For the text-containing cell, return its midpoint in [x, y] coordinate format. 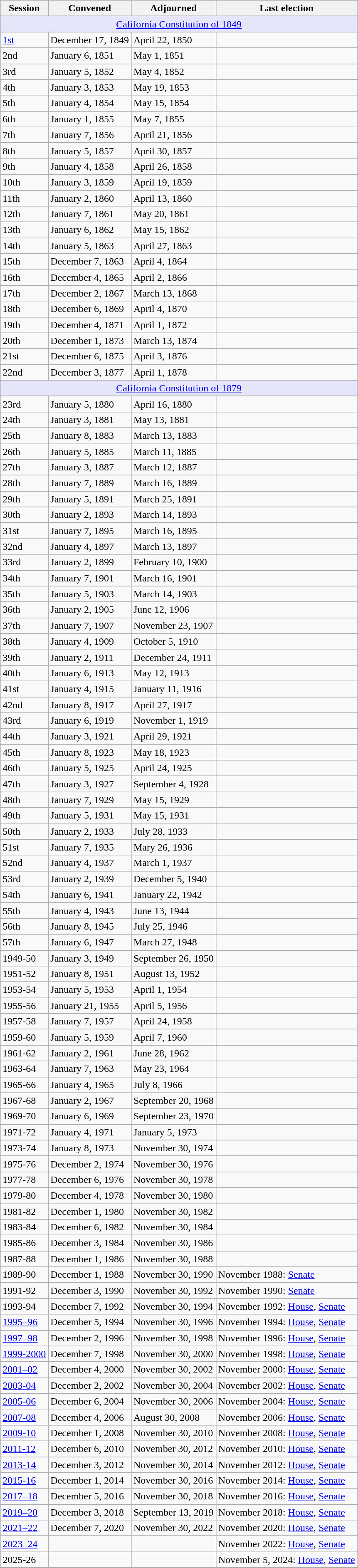
July 8, 1966 [173, 1085]
1991-92 [24, 1291]
April 1, 1878 [173, 372]
January 3, 1949 [90, 958]
1953-54 [24, 990]
2013-14 [24, 1464]
December 5, 1994 [90, 1322]
December 3, 2012 [90, 1464]
1963-64 [24, 1069]
December 4, 1865 [90, 277]
January 4, 1971 [90, 1132]
March 13, 1868 [173, 293]
December 3, 2018 [90, 1512]
1959-60 [24, 1037]
11th [24, 198]
July 28, 1933 [173, 831]
33rd [24, 562]
January 11, 1916 [173, 689]
2011-12 [24, 1449]
1969-70 [24, 1116]
January 5, 1885 [90, 451]
May 7, 1855 [173, 119]
January 4, 1915 [90, 689]
1961-62 [24, 1053]
January 2, 1860 [90, 198]
36th [24, 610]
6th [24, 119]
December 5, 1940 [173, 879]
November 30, 1984 [173, 1227]
42nd [24, 705]
March 11, 1885 [173, 451]
November 2016: House, Senate [286, 1496]
November 2020: House, Senate [286, 1528]
January 5, 1857 [90, 151]
November 1998: House, Senate [286, 1354]
54th [24, 895]
25th [24, 435]
January 8, 1973 [90, 1148]
January 3, 1887 [90, 467]
March 16, 1895 [173, 531]
November 30, 2004 [173, 1385]
July 25, 1946 [173, 926]
49th [24, 816]
March 16, 1901 [173, 578]
7th [24, 135]
April 1, 1954 [173, 990]
10th [24, 182]
December 1, 1873 [90, 341]
April 19, 1859 [173, 182]
January 8, 1883 [90, 435]
1965-66 [24, 1085]
March 14, 1903 [173, 594]
1993-94 [24, 1306]
1999-2000 [24, 1354]
December 7, 1863 [90, 262]
January 2, 1899 [90, 562]
November 30, 1998 [173, 1338]
November 2014: House, Senate [286, 1481]
May 1, 1851 [173, 56]
May 18, 1923 [173, 752]
March 12, 1887 [173, 467]
April 24, 1958 [173, 1021]
51st [24, 847]
Convened [90, 8]
November 2018: House, Senate [286, 1512]
9th [24, 166]
November 30, 1988 [173, 1259]
1985-86 [24, 1243]
August 30, 2008 [173, 1417]
April 2, 1866 [173, 277]
November 2022: House, Senate [286, 1544]
December 4, 1871 [90, 325]
January 2, 1961 [90, 1053]
2001–02 [24, 1370]
April 24, 1925 [173, 768]
38th [24, 641]
November 1992: House, Senate [286, 1306]
October 5, 1910 [173, 641]
24th [24, 420]
September 13, 2019 [173, 1512]
14th [24, 246]
52nd [24, 863]
1997–98 [24, 1338]
January 6, 1913 [90, 673]
15th [24, 262]
January 8, 1917 [90, 705]
May 20, 1861 [173, 214]
November 30, 1994 [173, 1306]
November 30, 2006 [173, 1401]
April 21, 1856 [173, 135]
California Constitution of 1879 [179, 388]
45th [24, 752]
May 15, 1929 [173, 800]
January 6, 1947 [90, 942]
August 13, 1952 [173, 974]
8th [24, 151]
December 3, 1990 [90, 1291]
November 30, 2016 [173, 1481]
January 5, 1891 [90, 499]
November 2004: House, Senate [286, 1401]
December 3, 1984 [90, 1243]
February 10, 1900 [173, 562]
December 6, 1976 [90, 1180]
1957-58 [24, 1021]
May 23, 1964 [173, 1069]
April 22, 1850 [173, 40]
19th [24, 325]
22nd [24, 372]
January 2, 1967 [90, 1101]
2023–24 [24, 1544]
1987-88 [24, 1259]
1979-80 [24, 1195]
April 30, 1857 [173, 151]
April 5, 1956 [173, 1006]
June 28, 1962 [173, 1053]
December 7, 1992 [90, 1306]
January 5, 1953 [90, 990]
January 7, 1929 [90, 800]
January 22, 1942 [173, 895]
57th [24, 942]
34th [24, 578]
January 4, 1909 [90, 641]
Adjourned [173, 8]
November 30, 1986 [173, 1243]
January 3, 1853 [90, 87]
January 5, 1880 [90, 404]
January 2, 1939 [90, 879]
April 29, 1921 [173, 737]
January 7, 1963 [90, 1069]
April 27, 1863 [173, 246]
December 7, 1998 [90, 1354]
Session [24, 8]
January 5, 1903 [90, 594]
November 30, 1996 [173, 1322]
January 7, 1895 [90, 531]
November 30, 2022 [173, 1528]
1967-68 [24, 1101]
January 1, 1855 [90, 119]
1955-56 [24, 1006]
December 6, 1982 [90, 1227]
1977-78 [24, 1180]
December 4, 1978 [90, 1195]
30th [24, 515]
55th [24, 910]
November 30, 1980 [173, 1195]
November 1, 1919 [173, 721]
April 1, 1872 [173, 325]
January 2, 1911 [90, 657]
January 5, 1973 [173, 1132]
December 3, 1877 [90, 372]
March 25, 1891 [173, 499]
January 7, 1861 [90, 214]
January 6, 1969 [90, 1116]
January 3, 1859 [90, 182]
December 4, 2006 [90, 1417]
January 4, 1965 [90, 1085]
January 8, 1951 [90, 974]
May 4, 1852 [173, 72]
2021–22 [24, 1528]
17th [24, 293]
48th [24, 800]
April 13, 1860 [173, 198]
April 7, 1960 [173, 1037]
December 6, 2004 [90, 1401]
January 7, 1856 [90, 135]
2009-10 [24, 1433]
40th [24, 673]
June 13, 1944 [173, 910]
December 2, 1867 [90, 293]
January 7, 1889 [90, 483]
November 1996: House, Senate [286, 1338]
January 4, 1897 [90, 547]
January 21, 1955 [90, 1006]
35th [24, 594]
June 12, 1906 [173, 610]
January 8, 1923 [90, 752]
1971-72 [24, 1132]
May 15, 1862 [173, 230]
January 3, 1927 [90, 784]
1975-76 [24, 1164]
September 26, 1950 [173, 958]
1981-82 [24, 1212]
December 5, 2016 [90, 1496]
2025-26 [24, 1560]
March 13, 1883 [173, 435]
November 30, 2002 [173, 1370]
January 4, 1854 [90, 103]
April 16, 1880 [173, 404]
November 30, 1976 [173, 1164]
November 1994: House, Senate [286, 1322]
23rd [24, 404]
Mary 26, 1936 [173, 847]
Last election [286, 8]
March 16, 1889 [173, 483]
March 1, 1937 [173, 863]
California Constitution of 1849 [179, 24]
January 7, 1901 [90, 578]
September 20, 1968 [173, 1101]
November 1990: Senate [286, 1291]
April 27, 1917 [173, 705]
2007-08 [24, 1417]
January 2, 1893 [90, 515]
December 2, 1974 [90, 1164]
20th [24, 341]
December 6, 1869 [90, 309]
April 4, 1870 [173, 309]
December 6, 1875 [90, 356]
January 6, 1919 [90, 721]
April 26, 1858 [173, 166]
4th [24, 87]
1949-50 [24, 958]
January 7, 1935 [90, 847]
2017–18 [24, 1496]
44th [24, 737]
1951-52 [24, 974]
37th [24, 626]
December 1, 1986 [90, 1259]
November 2006: House, Senate [286, 1417]
November 30, 1982 [173, 1212]
March 14, 1893 [173, 515]
2019–20 [24, 1512]
November 30, 1992 [173, 1291]
December 24, 1911 [173, 657]
November 30, 2000 [173, 1354]
November 1988: Senate [286, 1275]
November 2000: House, Senate [286, 1370]
November 5, 2024: House, Senate [286, 1560]
13th [24, 230]
November 2008: House, Senate [286, 1433]
May 19, 1853 [173, 87]
1989-90 [24, 1275]
27th [24, 467]
November 23, 1907 [173, 626]
November 2002: House, Senate [286, 1385]
November 30, 2012 [173, 1449]
January 5, 1863 [90, 246]
November 30, 1990 [173, 1275]
November 30, 2014 [173, 1464]
January 3, 1881 [90, 420]
5th [24, 103]
32nd [24, 547]
November 30, 1974 [173, 1148]
31st [24, 531]
January 6, 1851 [90, 56]
53rd [24, 879]
January 3, 1921 [90, 737]
1995–96 [24, 1322]
April 4, 1864 [173, 262]
March 27, 1948 [173, 942]
November 2010: House, Senate [286, 1449]
January 8, 1945 [90, 926]
29th [24, 499]
December 2, 2002 [90, 1385]
January 4, 1943 [90, 910]
January 5, 1931 [90, 816]
December 1, 1980 [90, 1212]
May 15, 1854 [173, 103]
January 5, 1959 [90, 1037]
1983-84 [24, 1227]
39th [24, 657]
December 2, 1996 [90, 1338]
May 12, 1913 [173, 673]
January 5, 1925 [90, 768]
46th [24, 768]
November 2012: House, Senate [286, 1464]
50th [24, 831]
2nd [24, 56]
47th [24, 784]
May 13, 1881 [173, 420]
December 1, 2008 [90, 1433]
November 30, 2018 [173, 1496]
November 30, 2010 [173, 1433]
2015-16 [24, 1481]
12th [24, 214]
January 2, 1905 [90, 610]
January 6, 1862 [90, 230]
28th [24, 483]
March 13, 1874 [173, 341]
January 2, 1933 [90, 831]
January 5, 1852 [90, 72]
2005-06 [24, 1401]
3rd [24, 72]
January 7, 1957 [90, 1021]
2003-04 [24, 1385]
March 13, 1897 [173, 547]
56th [24, 926]
1st [24, 40]
December 7, 2020 [90, 1528]
21st [24, 356]
43rd [24, 721]
26th [24, 451]
18th [24, 309]
November 30, 1978 [173, 1180]
January 7, 1907 [90, 626]
December 1, 1988 [90, 1275]
January 6, 1941 [90, 895]
September 4, 1928 [173, 784]
May 15, 1931 [173, 816]
September 23, 1970 [173, 1116]
1973-74 [24, 1148]
December 17, 1849 [90, 40]
January 4, 1858 [90, 166]
December 4, 2000 [90, 1370]
December 6, 2010 [90, 1449]
January 4, 1937 [90, 863]
41st [24, 689]
16th [24, 277]
December 1, 2014 [90, 1481]
April 3, 1876 [173, 356]
